Extract the [X, Y] coordinate from the center of the cell holding the provided text.  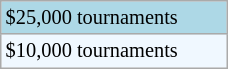
$10,000 tournaments [114, 51]
$25,000 tournaments [114, 17]
